Output the [x, y] coordinate of the center of the cell containing the given text.  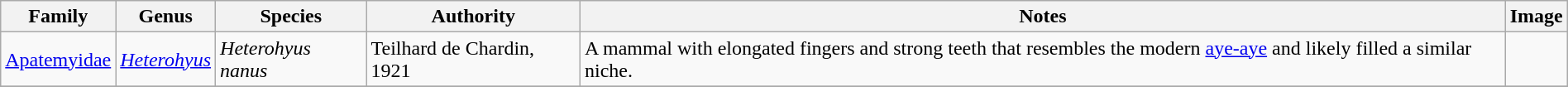
A mammal with elongated fingers and strong teeth that resembles the modern aye-aye and likely filled a similar niche. [1042, 60]
Image [1537, 17]
Genus [165, 17]
Family [58, 17]
Teilhard de Chardin, 1921 [473, 60]
Heterohyus [165, 60]
Authority [473, 17]
Notes [1042, 17]
Apatemyidae [58, 60]
Heterohyus nanus [291, 60]
Species [291, 17]
